Detect which cell encompasses the target text, then output its [X, Y] center coordinate. 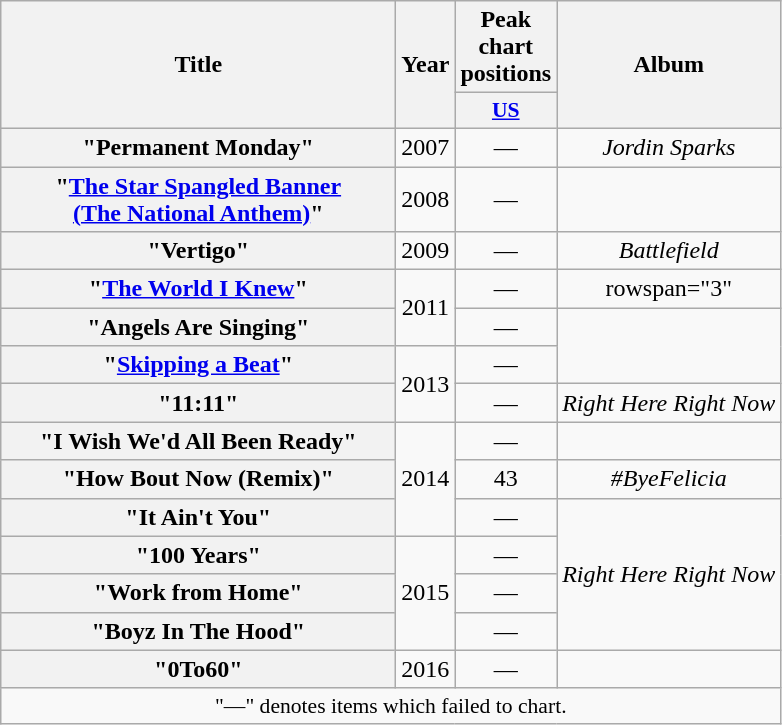
"Permanent Monday" [198, 147]
"How Bout Now (Remix)" [198, 479]
"Angels Are Singing" [198, 327]
US [506, 111]
Battlefield [669, 251]
"—" denotes items which failed to chart. [391, 706]
"100 Years" [198, 555]
Year [426, 65]
"The World I Knew" [198, 289]
"Boyz In The Hood" [198, 631]
2009 [426, 251]
43 [506, 479]
#ByeFelicia [669, 479]
2007 [426, 147]
"Work from Home" [198, 593]
"Skipping a Beat" [198, 365]
Jordin Sparks [669, 147]
"It Ain't You" [198, 517]
"The Star Spangled Banner(The National Anthem)" [198, 198]
2016 [426, 669]
Album [669, 65]
rowspan="3" [669, 289]
2014 [426, 479]
"Vertigo" [198, 251]
"11:11" [198, 403]
"0To60" [198, 669]
2015 [426, 593]
Peak chart positions [506, 47]
Title [198, 65]
2013 [426, 384]
2011 [426, 308]
2008 [426, 198]
"I Wish We'd All Been Ready" [198, 441]
